Determine the [x, y] coordinate at the center of the cell enclosing the given text.  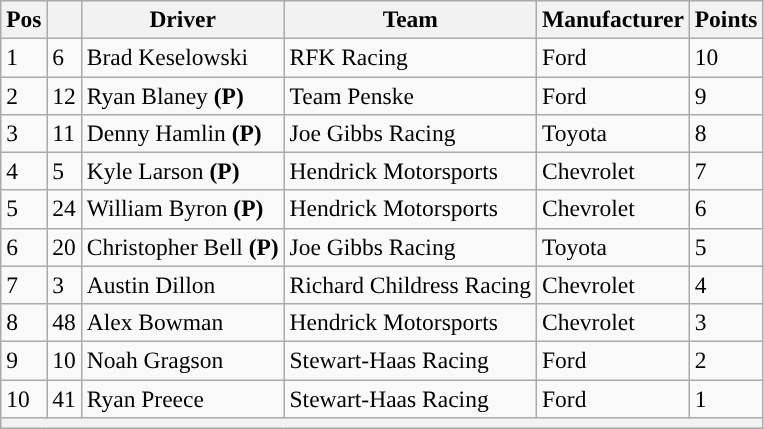
William Byron (P) [182, 209]
12 [64, 95]
Alex Bowman [182, 322]
Richard Childress Racing [410, 285]
Team [410, 19]
Team Penske [410, 95]
Manufacturer [614, 19]
Noah Gragson [182, 360]
11 [64, 133]
Brad Keselowski [182, 57]
Driver [182, 19]
24 [64, 209]
RFK Racing [410, 57]
Christopher Bell (P) [182, 247]
Austin Dillon [182, 285]
Ryan Blaney (P) [182, 95]
Points [726, 19]
41 [64, 398]
Pos [24, 19]
Kyle Larson (P) [182, 171]
Denny Hamlin (P) [182, 133]
Ryan Preece [182, 398]
20 [64, 247]
48 [64, 322]
